For the text-containing cell, return its midpoint in [x, y] coordinate format. 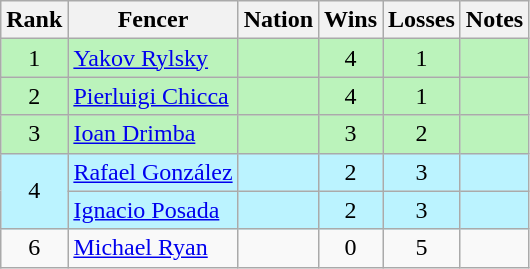
Yakov Rylsky [153, 58]
6 [34, 248]
Pierluigi Chicca [153, 96]
Ioan Drimba [153, 134]
Notes [494, 20]
Losses [422, 20]
Ignacio Posada [153, 210]
Rafael González [153, 172]
Fencer [153, 20]
Nation [278, 20]
0 [351, 248]
Rank [34, 20]
Wins [351, 20]
Michael Ryan [153, 248]
5 [422, 248]
